Scan for the cell matching the given text and deliver its [x, y] coordinate at center. 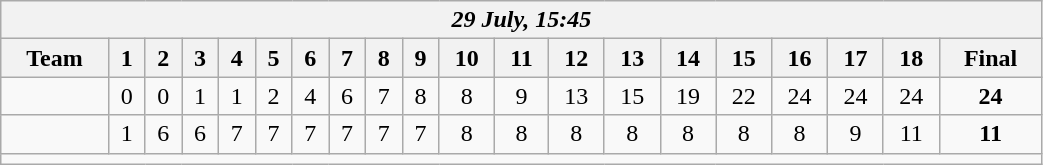
10 [467, 58]
19 [688, 96]
17 [856, 58]
16 [800, 58]
3 [200, 58]
14 [688, 58]
Team [55, 58]
Final [990, 58]
22 [744, 96]
12 [576, 58]
5 [274, 58]
18 [911, 58]
29 July, 15:45 [522, 20]
